Identify which cell holds the provided text, then report its (X, Y) central coordinate. 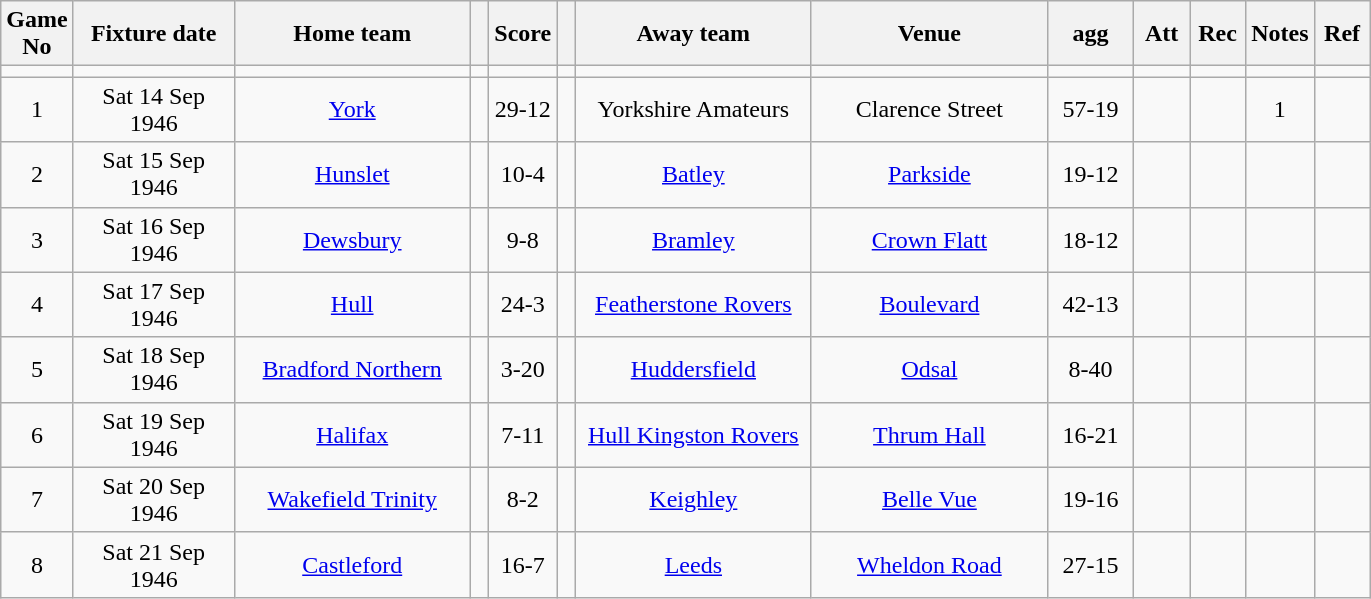
Sat 18 Sep 1946 (154, 370)
Rec (1218, 34)
Hull Kingston Rovers (693, 434)
Yorkshire Amateurs (693, 110)
Sat 15 Sep 1946 (154, 174)
18-12 (1090, 240)
16-7 (523, 564)
York (352, 110)
Sat 20 Sep 1946 (154, 500)
Ref (1342, 34)
Dewsbury (352, 240)
2 (37, 174)
42-13 (1090, 304)
Away team (693, 34)
Boulevard (929, 304)
19-16 (1090, 500)
Notes (1280, 34)
Fixture date (154, 34)
Thrum Hall (929, 434)
3 (37, 240)
3-20 (523, 370)
29-12 (523, 110)
5 (37, 370)
Hunslet (352, 174)
Score (523, 34)
27-15 (1090, 564)
Featherstone Rovers (693, 304)
Keighley (693, 500)
Clarence Street (929, 110)
9-8 (523, 240)
Hull (352, 304)
Sat 14 Sep 1946 (154, 110)
4 (37, 304)
16-21 (1090, 434)
Wakefield Trinity (352, 500)
Sat 21 Sep 1946 (154, 564)
7-11 (523, 434)
Parkside (929, 174)
7 (37, 500)
Att (1162, 34)
Sat 19 Sep 1946 (154, 434)
Sat 17 Sep 1946 (154, 304)
Belle Vue (929, 500)
Huddersfield (693, 370)
Wheldon Road (929, 564)
Bramley (693, 240)
8-40 (1090, 370)
19-12 (1090, 174)
Batley (693, 174)
10-4 (523, 174)
Halifax (352, 434)
Bradford Northern (352, 370)
24-3 (523, 304)
Leeds (693, 564)
Crown Flatt (929, 240)
Game No (37, 34)
Venue (929, 34)
Sat 16 Sep 1946 (154, 240)
Castleford (352, 564)
Home team (352, 34)
8-2 (523, 500)
8 (37, 564)
57-19 (1090, 110)
6 (37, 434)
agg (1090, 34)
Odsal (929, 370)
